Capture the cell that displays the provided text and extract its (x, y) central coordinate. 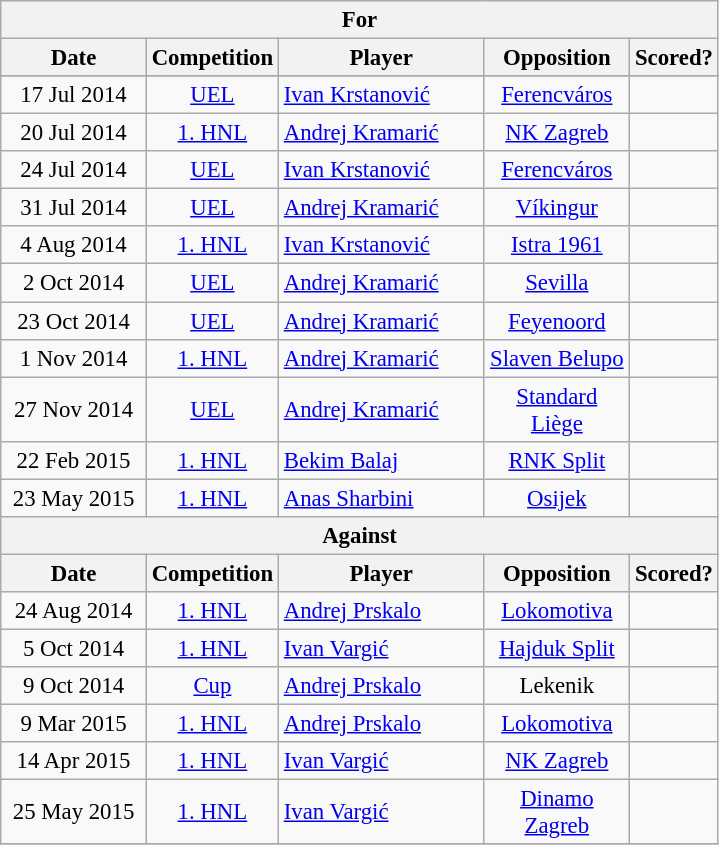
25 May 2015 (74, 812)
23 May 2015 (74, 498)
23 Oct 2014 (74, 321)
Osijek (557, 498)
Against (360, 536)
Anas Sharbini (381, 498)
17 Jul 2014 (74, 95)
Istra 1961 (557, 245)
14 Apr 2015 (74, 761)
Hajduk Split (557, 648)
20 Jul 2014 (74, 133)
27 Nov 2014 (74, 410)
31 Jul 2014 (74, 208)
1 Nov 2014 (74, 358)
24 Aug 2014 (74, 611)
9 Mar 2015 (74, 724)
Feyenoord (557, 321)
22 Feb 2015 (74, 460)
Dinamo Zagreb (557, 812)
2 Oct 2014 (74, 283)
9 Oct 2014 (74, 686)
RNK Split (557, 460)
Slaven Belupo (557, 358)
Cup (212, 686)
For (360, 20)
Sevilla (557, 283)
5 Oct 2014 (74, 648)
24 Jul 2014 (74, 170)
Lekenik (557, 686)
Víkingur (557, 208)
4 Aug 2014 (74, 245)
Bekim Balaj (381, 460)
Standard Liège (557, 410)
